Find where the given text appears and provide that cell's center as (x, y) coordinate. 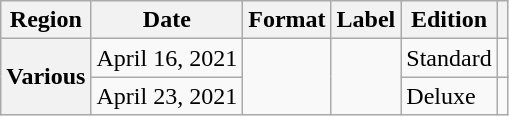
Edition (449, 20)
Label (366, 20)
April 23, 2021 (167, 96)
Standard (449, 58)
Format (287, 20)
Date (167, 20)
April 16, 2021 (167, 58)
Region (46, 20)
Deluxe (449, 96)
Various (46, 77)
